Search for the cell housing the specified text and yield its (x, y) center coordinate. 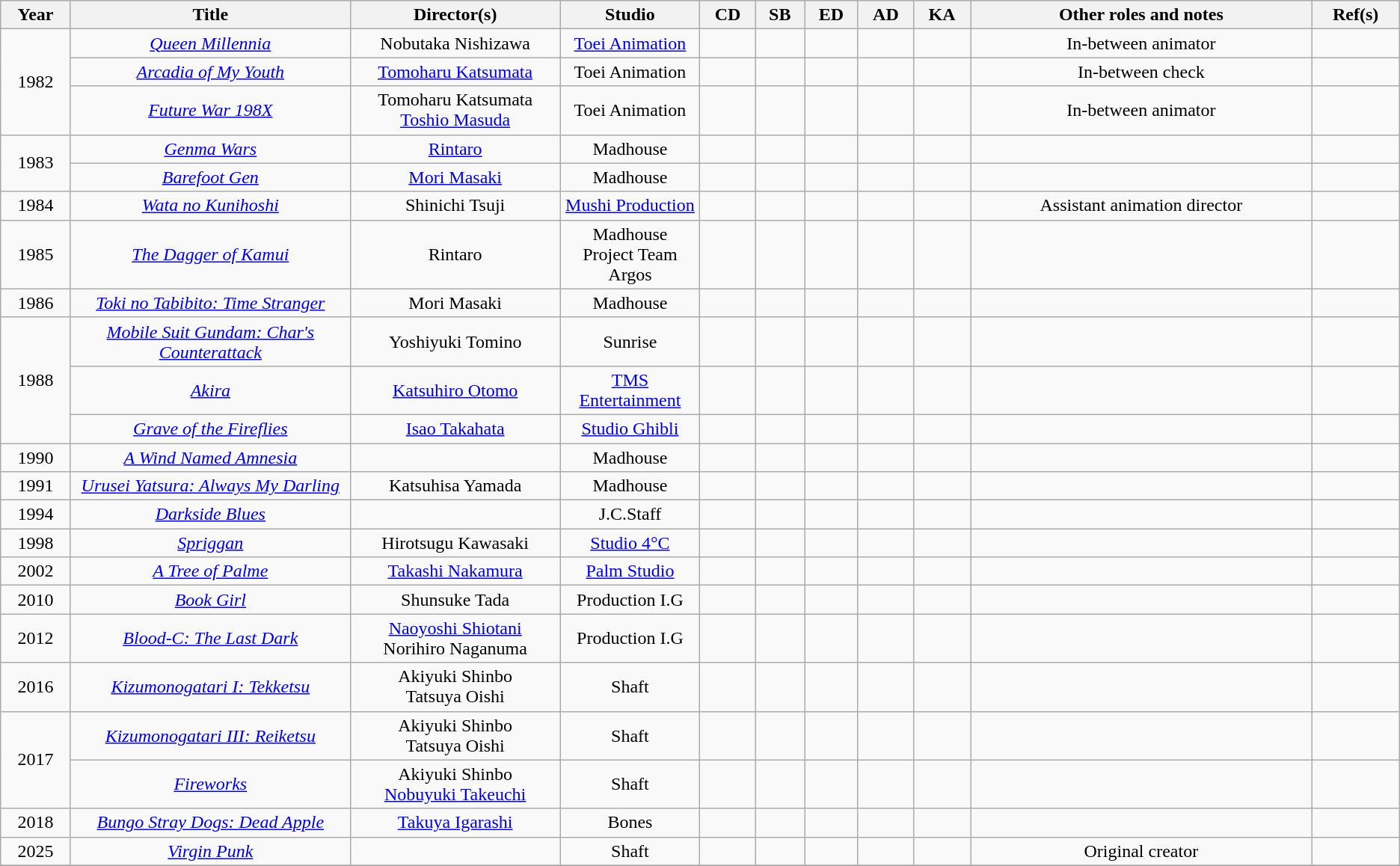
1991 (36, 486)
2025 (36, 851)
Akiyuki ShinboNobuyuki Takeuchi (455, 784)
AD (885, 15)
Barefoot Gen (210, 177)
2017 (36, 760)
Darkside Blues (210, 515)
1982 (36, 82)
ED (832, 15)
Spriggan (210, 543)
Other roles and notes (1141, 15)
Genma Wars (210, 149)
A Tree of Palme (210, 571)
1998 (36, 543)
Kizumonogatari III: Reiketsu (210, 736)
1990 (36, 457)
2010 (36, 600)
1985 (36, 254)
1994 (36, 515)
Nobutaka Nishizawa (455, 43)
Sunrise (630, 341)
Bungo Stray Dogs: Dead Apple (210, 823)
J.C.Staff (630, 515)
Blood-C: The Last Dark (210, 639)
Katsuhiro Otomo (455, 390)
Director(s) (455, 15)
Yoshiyuki Tomino (455, 341)
2012 (36, 639)
Queen Millennia (210, 43)
Ref(s) (1355, 15)
Assistant animation director (1141, 206)
Akira (210, 390)
Fireworks (210, 784)
Arcadia of My Youth (210, 72)
Studio 4°C (630, 543)
Isao Takahata (455, 429)
Studio Ghibli (630, 429)
2018 (36, 823)
1988 (36, 380)
A Wind Named Amnesia (210, 457)
2002 (36, 571)
Mushi Production (630, 206)
Palm Studio (630, 571)
KA (942, 15)
Takashi Nakamura (455, 571)
Kizumonogatari I: Tekketsu (210, 687)
Toki no Tabibito: Time Stranger (210, 303)
Tomoharu Katsumata (455, 72)
Original creator (1141, 851)
Wata no Kunihoshi (210, 206)
Naoyoshi ShiotaniNorihiro Naganuma (455, 639)
Tomoharu KatsumataToshio Masuda (455, 111)
Hirotsugu Kawasaki (455, 543)
Future War 198X (210, 111)
Year (36, 15)
Urusei Yatsura: Always My Darling (210, 486)
Shunsuke Tada (455, 600)
Grave of the Fireflies (210, 429)
Takuya Igarashi (455, 823)
1984 (36, 206)
In-between check (1141, 72)
TMS Entertainment (630, 390)
Studio (630, 15)
CD (728, 15)
Katsuhisa Yamada (455, 486)
Title (210, 15)
Shinichi Tsuji (455, 206)
1986 (36, 303)
Mobile Suit Gundam: Char's Counterattack (210, 341)
2016 (36, 687)
MadhouseProject Team Argos (630, 254)
1983 (36, 163)
SB (779, 15)
Book Girl (210, 600)
Bones (630, 823)
The Dagger of Kamui (210, 254)
Virgin Punk (210, 851)
